For the text-containing cell, return its midpoint in (x, y) coordinate format. 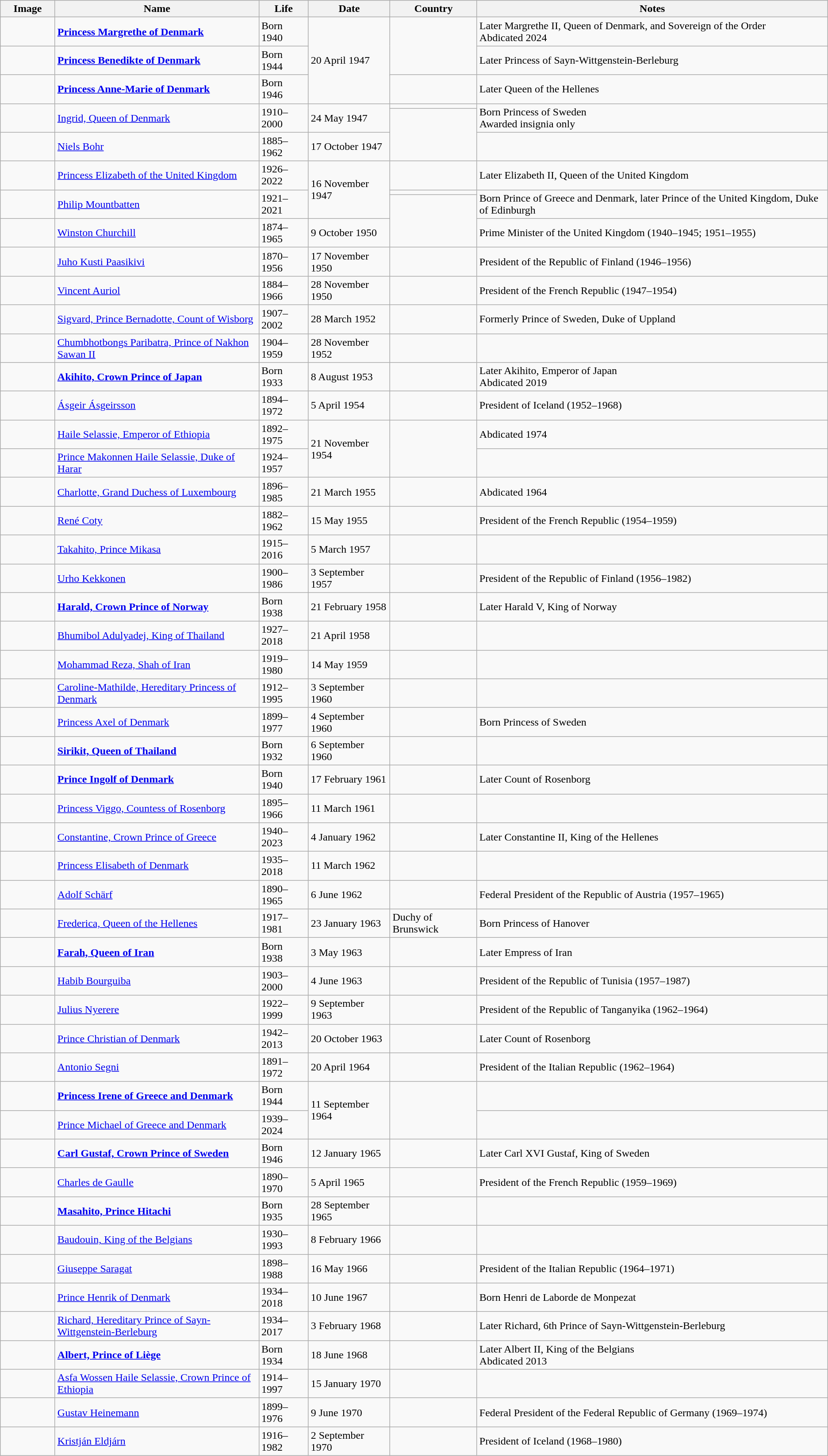
1926–2022 (284, 175)
Life (284, 9)
Born Princess of Hanover (652, 923)
Born 1932 (284, 751)
Niels Bohr (157, 147)
1915–2016 (284, 549)
Later Richard, 6th Prince of Sayn-Wittgenstein-Berleburg (652, 1326)
15 May 1955 (349, 521)
21 March 1955 (349, 492)
17 February 1961 (349, 779)
Bhumibol Adulyadej, King of Thailand (157, 636)
1903–2000 (284, 981)
Frederica, Queen of the Hellenes (157, 923)
Julius Nyerere (157, 1010)
1924–1957 (284, 463)
Country (433, 9)
Sigvard, Prince Bernadotte, Count of Wisborg (157, 319)
President of the Republic of Tanganyika (1962–1964) (652, 1010)
3 May 1963 (349, 952)
Chumbhotbongs Paribatra, Prince of Nakhon Sawan II (157, 348)
Ásgeir Ásgeirsson (157, 406)
21 April 1958 (349, 636)
28 March 1952 (349, 319)
1919–1980 (284, 664)
28 November 1950 (349, 290)
1912–1995 (284, 693)
17 October 1947 (349, 147)
President of the Italian Republic (1964–1971) (652, 1268)
1899–1976 (284, 1412)
1890–1970 (284, 1182)
Federal President of the Republic of Austria (1957–1965) (652, 895)
Prince Christian of Denmark (157, 1038)
President of the Republic of Finland (1956–1982) (652, 578)
President of the French Republic (1947–1954) (652, 290)
1907–2002 (284, 319)
Harald, Crown Prince of Norway (157, 607)
21 November 1954 (349, 449)
Urho Kekkonen (157, 578)
Prince Ingolf of Denmark (157, 779)
Farah, Queen of Iran (157, 952)
1942–2013 (284, 1038)
Adolf Schärf (157, 895)
René Coty (157, 521)
Prime Minister of the United Kingdom (1940–1945; 1951–1955) (652, 233)
Prince Makonnen Haile Selassie, Duke of Harar (157, 463)
12 January 1965 (349, 1153)
1900–1986 (284, 578)
Later Constantine II, King of the Hellenes (652, 837)
3 February 1968 (349, 1326)
Ingrid, Queen of Denmark (157, 118)
Princess Anne-Marie of Denmark (157, 89)
Akihito, Crown Prince of Japan (157, 377)
Later Akihito, Emperor of JapanAbdicated 2019 (652, 377)
Winston Churchill (157, 233)
1899–1977 (284, 722)
Mohammad Reza, Shah of Iran (157, 664)
1891–1972 (284, 1067)
Federal President of the Federal Republic of Germany (1969–1974) (652, 1412)
1939–2024 (284, 1125)
Image (28, 9)
President of the Italian Republic (1962–1964) (652, 1067)
Asfa Wossen Haile Selassie, Crown Prince of Ethiopia (157, 1384)
President of the Republic of Finland (1946–1956) (652, 262)
1916–1982 (284, 1441)
Born Princess of SwedenAwarded insignia only (652, 118)
1934–2018 (284, 1297)
1927–2018 (284, 636)
23 January 1963 (349, 923)
1935–2018 (284, 866)
Haile Selassie, Emperor of Ethiopia (157, 434)
Later Harald V, King of Norway (652, 607)
18 June 1968 (349, 1355)
6 June 1962 (349, 895)
17 November 1950 (349, 262)
3 September 1957 (349, 578)
9 October 1950 (349, 233)
1934–2017 (284, 1326)
Born Prince of Greece and Denmark, later Prince of the United Kingdom, Duke of Edinburgh (652, 204)
Later Albert II, King of the BelgiansAbdicated 2013 (652, 1355)
21 February 1958 (349, 607)
President of Iceland (1952–1968) (652, 406)
14 May 1959 (349, 664)
Princess Margrethe of Denmark (157, 32)
Juho Kusti Paasikivi (157, 262)
20 October 1963 (349, 1038)
President of the French Republic (1959–1969) (652, 1182)
Princess Elisabeth of Denmark (157, 866)
President of Iceland (1968–1980) (652, 1441)
28 November 1952 (349, 348)
Prince Henrik of Denmark (157, 1297)
1940–2023 (284, 837)
Born 1933 (284, 377)
1870–1956 (284, 262)
Charlotte, Grand Duchess of Luxembourg (157, 492)
1922–1999 (284, 1010)
5 April 1965 (349, 1182)
Princess Viggo, Countess of Rosenborg (157, 808)
Princess Axel of Denmark (157, 722)
Princess Elizabeth of the United Kingdom (157, 175)
4 September 1960 (349, 722)
Philip Mountbatten (157, 204)
Caroline-Mathilde, Hereditary Princess of Denmark (157, 693)
Masahito, Prince Hitachi (157, 1211)
Sirikit, Queen of Thailand (157, 751)
Constantine, Crown Prince of Greece (157, 837)
Later Queen of the Hellenes (652, 89)
Later Margrethe II, Queen of Denmark, and Sovereign of the OrderAbdicated 2024 (652, 32)
1890–1965 (284, 895)
4 June 1963 (349, 981)
6 September 1960 (349, 751)
Charles de Gaulle (157, 1182)
Gustav Heinemann (157, 1412)
4 January 1962 (349, 837)
1882–1962 (284, 521)
10 June 1967 (349, 1297)
1885–1962 (284, 147)
11 September 1964 (349, 1110)
1874–1965 (284, 233)
8 February 1966 (349, 1240)
1884–1966 (284, 290)
9 June 1970 (349, 1412)
1910–2000 (284, 118)
Antonio Segni (157, 1067)
Later Carl XVI Gustaf, King of Sweden (652, 1153)
Vincent Auriol (157, 290)
President of the French Republic (1954–1959) (652, 521)
Princess Irene of Greece and Denmark (157, 1096)
1921–2021 (284, 204)
1898–1988 (284, 1268)
Carl Gustaf, Crown Prince of Sweden (157, 1153)
Kristján Eldjárn (157, 1441)
16 November 1947 (349, 190)
Albert, Prince of Liège (157, 1355)
Later Elizabeth II, Queen of the United Kingdom (652, 175)
1895–1966 (284, 808)
Born Princess of Sweden (652, 722)
Richard, Hereditary Prince of Sayn-Wittgenstein-Berleburg (157, 1326)
2 September 1970 (349, 1441)
Later Princess of Sayn-Wittgenstein-Berleburg (652, 60)
1914–1997 (284, 1384)
1904–1959 (284, 348)
3 September 1960 (349, 693)
1894–1972 (284, 406)
Born 1935 (284, 1211)
11 March 1961 (349, 808)
Duchy of Brunswick (433, 923)
Giuseppe Saragat (157, 1268)
5 March 1957 (349, 549)
20 April 1964 (349, 1067)
1892–1975 (284, 434)
16 May 1966 (349, 1268)
Later Empress of Iran (652, 952)
1896–1985 (284, 492)
Born 1934 (284, 1355)
Formerly Prince of Sweden, Duke of Uppland (652, 319)
Notes (652, 9)
Habib Bourguiba (157, 981)
5 April 1954 (349, 406)
11 March 1962 (349, 866)
Abdicated 1974 (652, 434)
Name (157, 9)
Takahito, Prince Mikasa (157, 549)
1930–1993 (284, 1240)
24 May 1947 (349, 118)
Baudouin, King of the Belgians (157, 1240)
15 January 1970 (349, 1384)
Princess Benedikte of Denmark (157, 60)
President of the Republic of Tunisia (1957–1987) (652, 981)
9 September 1963 (349, 1010)
8 August 1953 (349, 377)
Abdicated 1964 (652, 492)
20 April 1947 (349, 60)
Born Henri de Laborde de Monpezat (652, 1297)
Date (349, 9)
Prince Michael of Greece and Denmark (157, 1125)
28 September 1965 (349, 1211)
1917–1981 (284, 923)
